Output the (X, Y) coordinate of the center of the cell containing the given text.  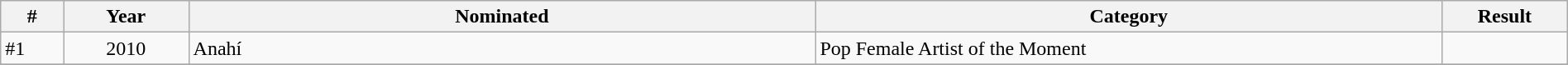
#1 (32, 48)
Category (1129, 17)
Anahí (502, 48)
Nominated (502, 17)
Year (126, 17)
Result (1505, 17)
Pop Female Artist of the Moment (1129, 48)
2010 (126, 48)
# (32, 17)
